Scan for the cell matching the given text and deliver its (x, y) coordinate at center. 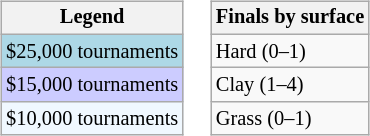
Clay (1–4) (290, 85)
$15,000 tournaments (92, 85)
Grass (0–1) (290, 119)
$10,000 tournaments (92, 119)
Hard (0–1) (290, 51)
Finals by surface (290, 18)
$25,000 tournaments (92, 51)
Legend (92, 18)
